Detect which cell encompasses the target text, then output its (X, Y) center coordinate. 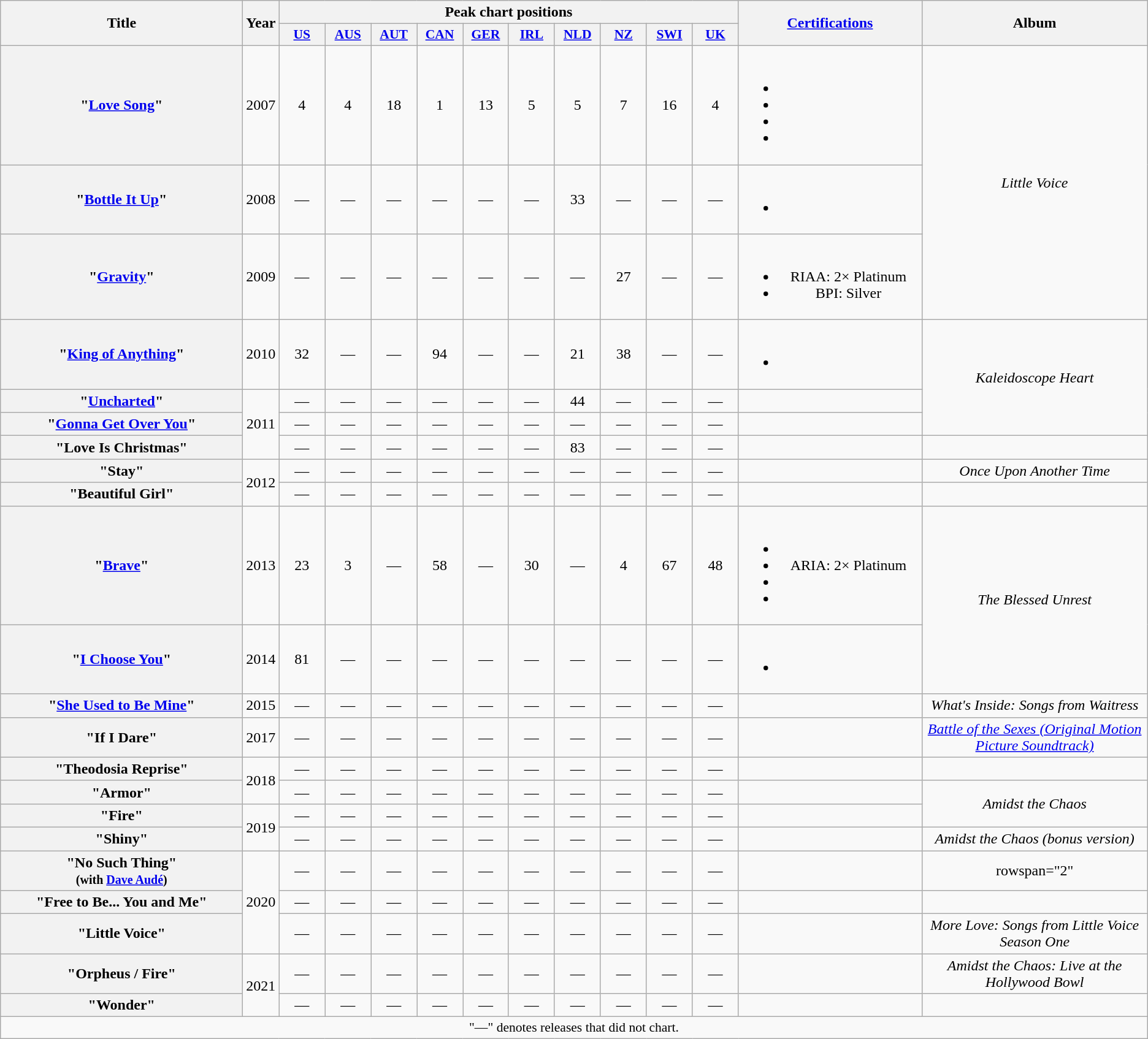
US (302, 35)
2010 (261, 354)
IRL (531, 35)
2021 (261, 986)
"Beautiful Girl" (121, 494)
2013 (261, 565)
2018 (261, 780)
AUT (394, 35)
38 (623, 354)
ARIA: 2× Platinum (830, 565)
"Love Is Christmas" (121, 447)
33 (578, 199)
94 (440, 354)
Once Upon Another Time (1035, 471)
SWI (670, 35)
18 (394, 105)
7 (623, 105)
"Stay" (121, 471)
Certifications (830, 23)
AUS (348, 35)
"Gravity" (121, 277)
Battle of the Sexes (Original Motion Picture Soundtrack) (1035, 737)
Amidst the Chaos: Live at the Hollywood Bowl (1035, 973)
2017 (261, 737)
81 (302, 660)
2008 (261, 199)
The Blessed Unrest (1035, 599)
Kaleidoscope Heart (1035, 378)
"Fire" (121, 815)
48 (715, 565)
44 (578, 401)
"Free to Be... You and Me" (121, 902)
2011 (261, 424)
Amidst the Chaos (bonus version) (1035, 839)
"King of Anything" (121, 354)
Peak chart positions (509, 12)
16 (670, 105)
2007 (261, 105)
NZ (623, 35)
Album (1035, 23)
Year (261, 23)
2012 (261, 482)
rowspan="2" (1035, 870)
CAN (440, 35)
What's Inside: Songs from Waitress (1035, 706)
"Uncharted" (121, 401)
Title (121, 23)
RIAA: 2× PlatinumBPI: Silver (830, 277)
"She Used to Be Mine" (121, 706)
2014 (261, 660)
27 (623, 277)
"If I Dare" (121, 737)
"Love Song" (121, 105)
"Gonna Get Over You" (121, 424)
"I Choose You" (121, 660)
"No Such Thing"(with Dave Audé) (121, 870)
32 (302, 354)
1 (440, 105)
UK (715, 35)
"Little Voice" (121, 934)
30 (531, 565)
13 (486, 105)
"—" denotes releases that did not chart. (574, 1028)
"Bottle It Up" (121, 199)
"Brave" (121, 565)
58 (440, 565)
Amidst the Chaos (1035, 804)
2019 (261, 827)
23 (302, 565)
67 (670, 565)
"Armor" (121, 792)
2015 (261, 706)
"Shiny" (121, 839)
GER (486, 35)
2020 (261, 902)
NLD (578, 35)
21 (578, 354)
"Orpheus / Fire" (121, 973)
83 (578, 447)
More Love: Songs from Little Voice Season One (1035, 934)
Little Voice (1035, 183)
"Theodosia Reprise" (121, 769)
"Wonder" (121, 1005)
3 (348, 565)
2009 (261, 277)
